Output the [x, y] coordinate of the center of the cell containing the given text.  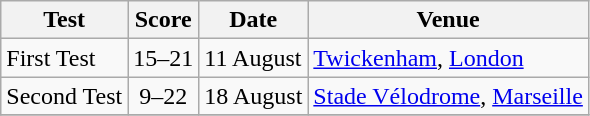
Score [164, 20]
First Test [64, 58]
Venue [448, 20]
Date [254, 20]
18 August [254, 96]
Second Test [64, 96]
9–22 [164, 96]
Test [64, 20]
11 August [254, 58]
Twickenham, London [448, 58]
Stade Vélodrome, Marseille [448, 96]
15–21 [164, 58]
